Locate the cell with the specified text and output its (X, Y) center coordinate. 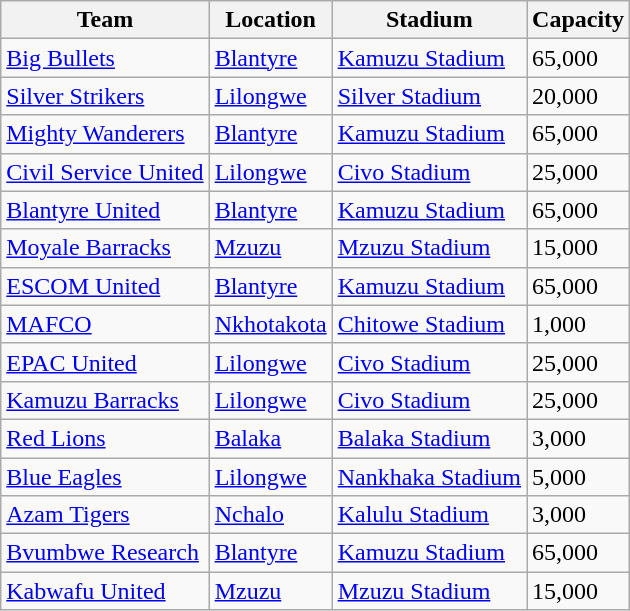
Chitowe Stadium (429, 324)
ESCOM United (105, 286)
Silver Strikers (105, 96)
Bvumbwe Research (105, 553)
Capacity (578, 20)
Team (105, 20)
Nankhaka Stadium (429, 477)
1,000 (578, 324)
5,000 (578, 477)
Moyale Barracks (105, 248)
Big Bullets (105, 58)
Balaka Stadium (429, 438)
Nchalo (270, 515)
Red Lions (105, 438)
Kabwafu United (105, 591)
Nkhotakota (270, 324)
Location (270, 20)
Civil Service United (105, 172)
Balaka (270, 438)
Mighty Wanderers (105, 134)
Stadium (429, 20)
Blue Eagles (105, 477)
Blantyre United (105, 210)
20,000 (578, 96)
MAFCO (105, 324)
Silver Stadium (429, 96)
EPAC United (105, 362)
Kamuzu Barracks (105, 400)
Kalulu Stadium (429, 515)
Azam Tigers (105, 515)
